Determine the (X, Y) coordinate at the center of the cell enclosing the given text.  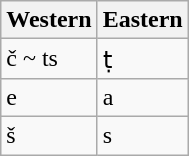
s (142, 135)
e (49, 97)
Western (49, 20)
š (49, 135)
ṭ (142, 59)
č ~ ts (49, 59)
Eastern (142, 20)
a (142, 97)
